Search for the cell housing the specified text and yield its [X, Y] center coordinate. 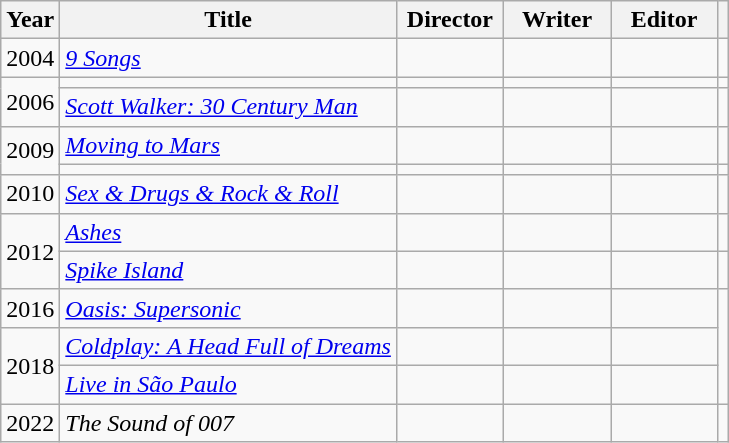
Coldplay: A Head Full of Dreams [228, 346]
2012 [30, 251]
2010 [30, 194]
Editor [664, 20]
Sex & Drugs & Rock & Roll [228, 194]
2018 [30, 365]
2006 [30, 102]
2016 [30, 308]
Moving to Mars [228, 145]
Year [30, 20]
Writer [556, 20]
2004 [30, 58]
2009 [30, 150]
Scott Walker: 30 Century Man [228, 107]
Title [228, 20]
9 Songs [228, 58]
Live in São Paulo [228, 384]
Ashes [228, 232]
Oasis: Supersonic [228, 308]
Spike Island [228, 270]
The Sound of 007 [228, 423]
2022 [30, 423]
Director [450, 20]
